Find where the given text appears and provide that cell's center as (x, y) coordinate. 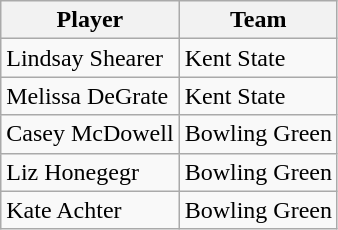
Lindsay Shearer (90, 58)
Team (258, 20)
Kate Achter (90, 210)
Player (90, 20)
Casey McDowell (90, 134)
Liz Honegegr (90, 172)
Melissa DeGrate (90, 96)
